Scan for the cell matching the given text and deliver its [x, y] coordinate at center. 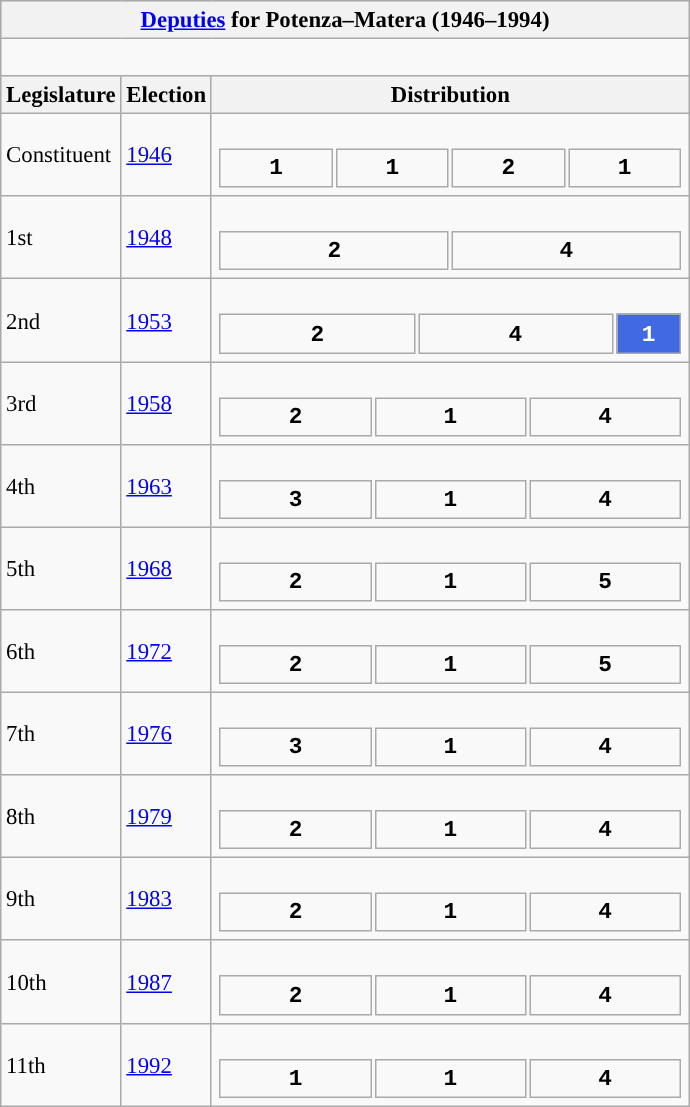
1979 [166, 816]
1 1 4 [450, 1064]
8th [61, 816]
1983 [166, 900]
Legislature [61, 95]
1948 [166, 238]
4th [61, 486]
10th [61, 982]
3rd [61, 404]
1972 [166, 652]
5th [61, 568]
1976 [166, 734]
7th [61, 734]
11th [61, 1064]
1958 [166, 404]
2 4 [450, 238]
1st [61, 238]
1 1 2 1 [450, 156]
Election [166, 95]
Constituent [61, 156]
Distribution [450, 95]
1946 [166, 156]
6th [61, 652]
2 4 1 [450, 320]
Deputies for Potenza–Matera (1946–1994) [346, 20]
1992 [166, 1064]
1987 [166, 982]
1963 [166, 486]
1953 [166, 320]
2nd [61, 320]
1968 [166, 568]
9th [61, 900]
